From the cell containing the given text, extract its center point as (X, Y) coordinate. 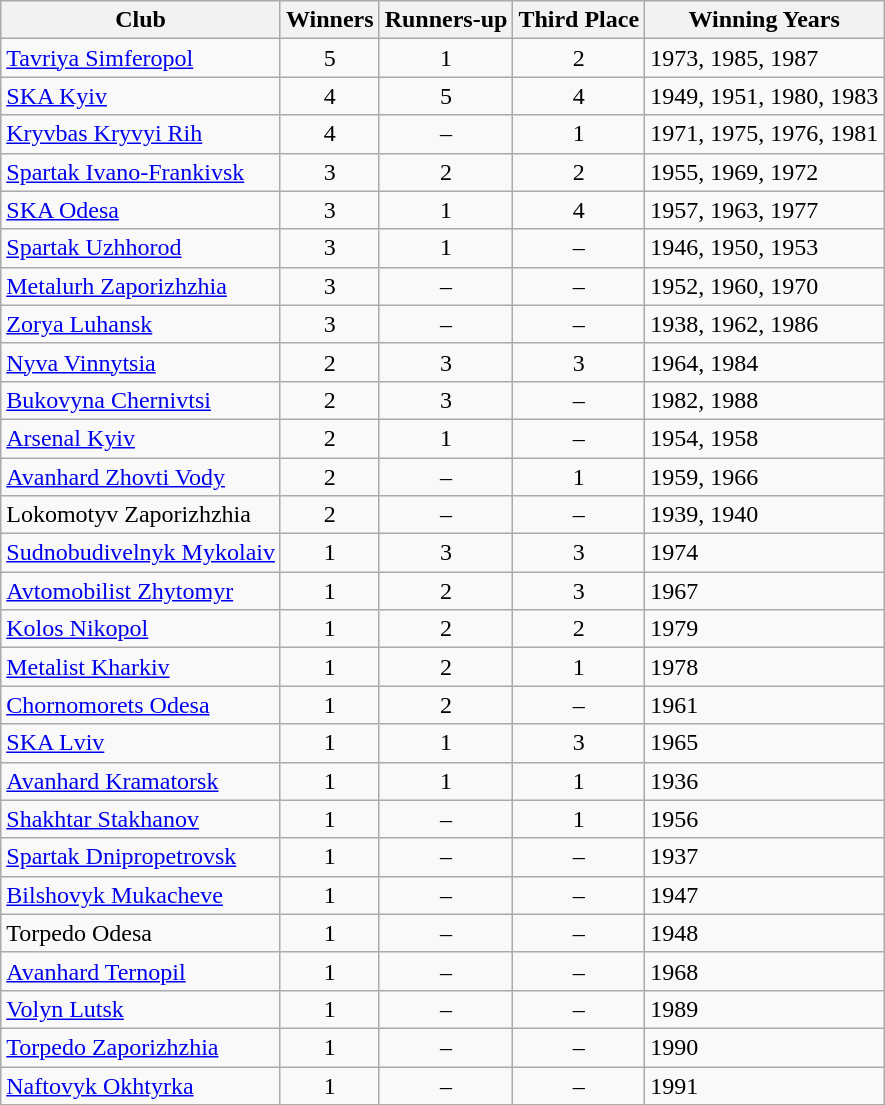
1967 (764, 591)
1949, 1951, 1980, 1983 (764, 96)
Torpedo Zaporizhzhia (141, 1047)
1955, 1969, 1972 (764, 172)
Runners-up (446, 20)
1979 (764, 629)
Club (141, 20)
1938, 1962, 1986 (764, 324)
Lokomotyv Zaporizhzhia (141, 515)
Torpedo Odesa (141, 933)
1964, 1984 (764, 362)
Kryvbas Kryvyi Rih (141, 134)
1956 (764, 819)
1947 (764, 895)
Naftovyk Okhtyrka (141, 1085)
1936 (764, 781)
1989 (764, 1009)
1939, 1940 (764, 515)
Shakhtar Stakhanov (141, 819)
Arsenal Kyiv (141, 438)
Metalist Kharkiv (141, 667)
1971, 1975, 1976, 1981 (764, 134)
1959, 1966 (764, 477)
Spartak Ivano-Frankivsk (141, 172)
1982, 1988 (764, 400)
1948 (764, 933)
1954, 1958 (764, 438)
Chornomorets Odesa (141, 705)
Winning Years (764, 20)
SKA Kyiv (141, 96)
1937 (764, 857)
1974 (764, 553)
Tavriya Simferopol (141, 58)
SKA Odesa (141, 210)
1965 (764, 743)
Bukovyna Chernivtsi (141, 400)
1973, 1985, 1987 (764, 58)
Winners (330, 20)
Avtomobilist Zhytomyr (141, 591)
1952, 1960, 1970 (764, 286)
SKA Lviv (141, 743)
Nyva Vinnytsia (141, 362)
Third Place (579, 20)
Spartak Uzhhorod (141, 248)
Sudnobudivelnyk Mykolaiv (141, 553)
1978 (764, 667)
1946, 1950, 1953 (764, 248)
Avanhard Ternopil (141, 971)
1961 (764, 705)
Spartak Dnipropetrovsk (141, 857)
Kolos Nikopol (141, 629)
1991 (764, 1085)
1957, 1963, 1977 (764, 210)
Metalurh Zaporizhzhia (141, 286)
1990 (764, 1047)
Zorya Luhansk (141, 324)
1968 (764, 971)
Avanhard Zhovti Vody (141, 477)
Volyn Lutsk (141, 1009)
Avanhard Kramatorsk (141, 781)
Bilshovyk Mukacheve (141, 895)
